Locate the cell with the specified text and output its [x, y] center coordinate. 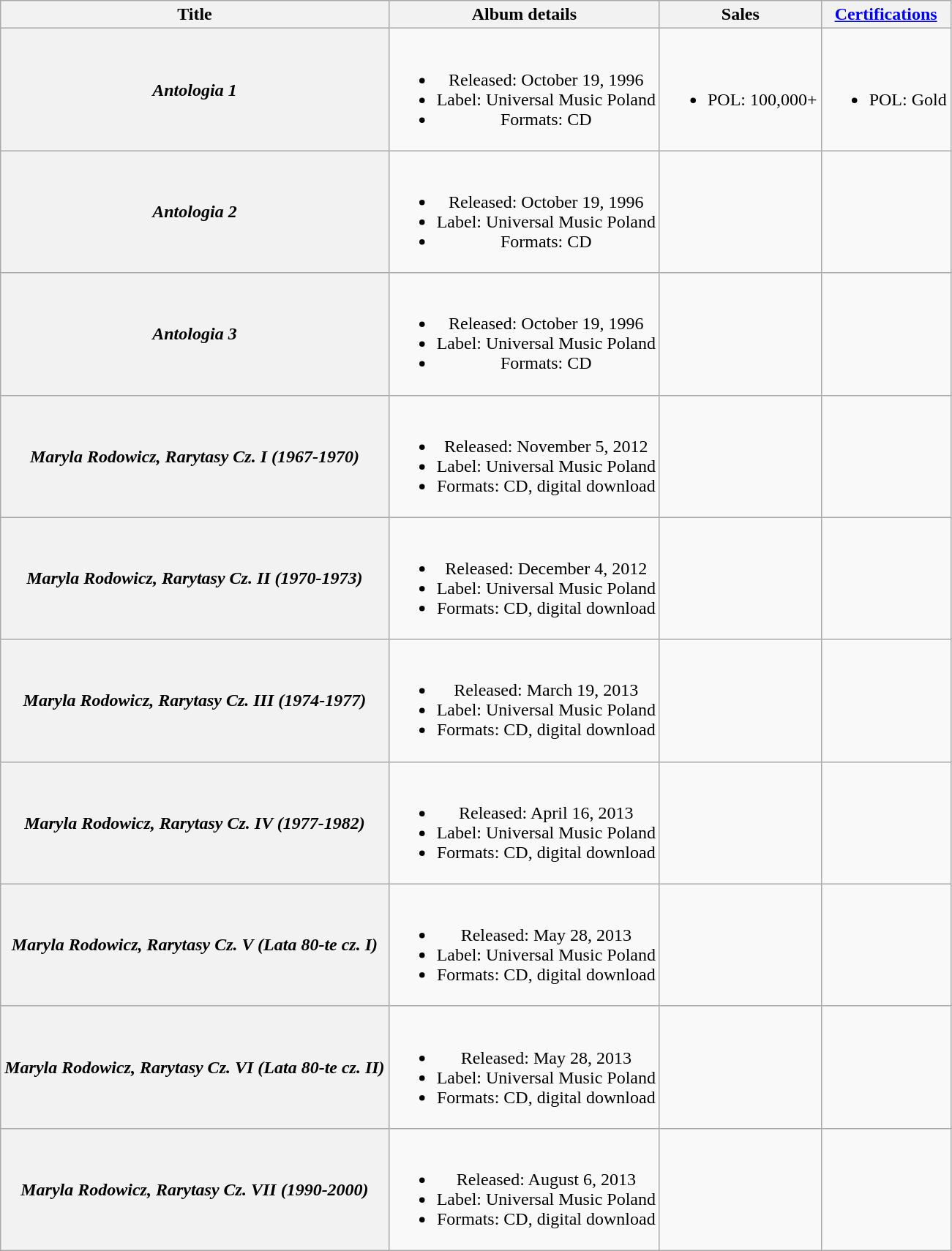
Certifications [885, 15]
Released: March 19, 2013Label: Universal Music PolandFormats: CD, digital download [524, 701]
Released: December 4, 2012Label: Universal Music PolandFormats: CD, digital download [524, 578]
Maryla Rodowicz, Rarytasy Cz. I (1967-1970) [195, 457]
Maryla Rodowicz, Rarytasy Cz. III (1974-1977) [195, 701]
Maryla Rodowicz, Rarytasy Cz. VI (Lata 80-te cz. II) [195, 1067]
Maryla Rodowicz, Rarytasy Cz. II (1970-1973) [195, 578]
Sales [741, 15]
Maryla Rodowicz, Rarytasy Cz. VII (1990-2000) [195, 1190]
Antologia 3 [195, 334]
POL: Gold [885, 89]
Released: April 16, 2013Label: Universal Music PolandFormats: CD, digital download [524, 822]
Maryla Rodowicz, Rarytasy Cz. IV (1977-1982) [195, 822]
Title [195, 15]
POL: 100,000+ [741, 89]
Released: August 6, 2013Label: Universal Music PolandFormats: CD, digital download [524, 1190]
Antologia 1 [195, 89]
Album details [524, 15]
Antologia 2 [195, 212]
Released: November 5, 2012Label: Universal Music PolandFormats: CD, digital download [524, 457]
Maryla Rodowicz, Rarytasy Cz. V (Lata 80-te cz. I) [195, 945]
